Identify which cell holds the provided text, then report its (X, Y) central coordinate. 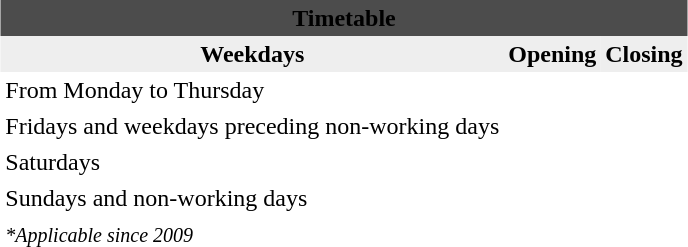
Saturdays (252, 162)
Sundays and non-working days (252, 198)
Weekdays (252, 54)
From Monday to Thursday (252, 90)
Opening (552, 54)
Fridays and weekdays preceding non-working days (252, 126)
Timetable (344, 18)
Closing (644, 54)
